Extract the [x, y] coordinate from the center of the cell holding the provided text.  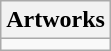
Artworks [56, 20]
